Search for the cell housing the specified text and yield its [X, Y] center coordinate. 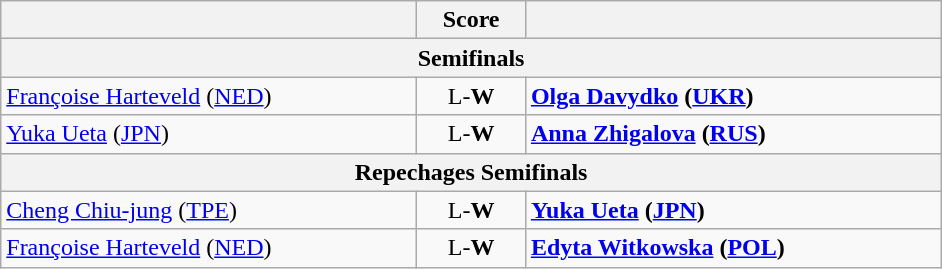
Anna Zhigalova (RUS) [733, 134]
Olga Davydko (UKR) [733, 96]
Edyta Witkowska (POL) [733, 248]
Semifinals [472, 58]
Score [472, 20]
Repechages Semifinals [472, 172]
Cheng Chiu-jung (TPE) [209, 210]
